Identify which cell holds the provided text, then report its [x, y] central coordinate. 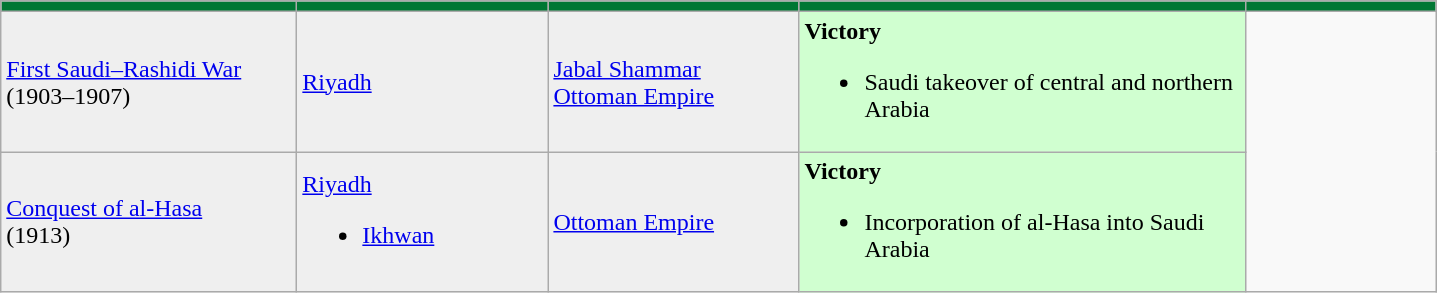
Riyadh Ikhwan [422, 222]
First Saudi–Rashidi War(1903–1907) [149, 82]
Ottoman Empire [674, 222]
VictorySaudi takeover of central and northern Arabia [1022, 82]
Jabal Shammar Ottoman Empire [674, 82]
Conquest of al-Hasa(1913) [149, 222]
VictoryIncorporation of al-Hasa into Saudi Arabia [1022, 222]
Riyadh [422, 82]
